Output the [X, Y] coordinate of the center of the cell containing the given text.  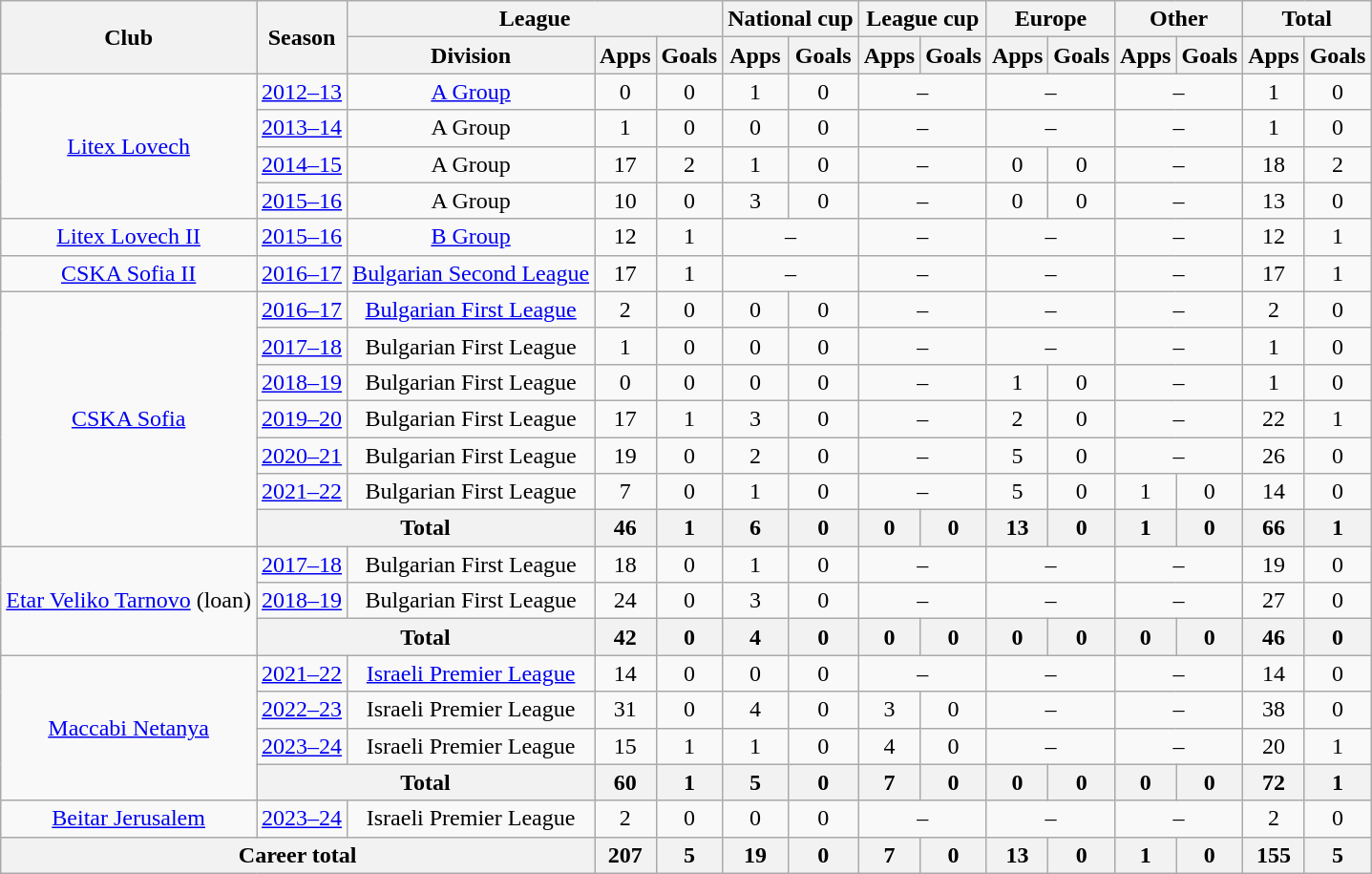
27 [1274, 601]
72 [1274, 782]
38 [1274, 710]
Club [129, 37]
31 [625, 710]
CSKA Sofia II [129, 273]
National cup [791, 19]
24 [625, 601]
Career total [298, 855]
Litex Lovech [129, 146]
Etar Veliko Tarnovo (loan) [129, 601]
League cup [922, 19]
League [535, 19]
20 [1274, 746]
207 [625, 855]
Europe [1050, 19]
Season [302, 37]
B Group [472, 237]
Beitar Jerusalem [129, 819]
42 [625, 637]
155 [1274, 855]
Litex Lovech II [129, 237]
60 [625, 782]
Other [1179, 19]
15 [625, 746]
Bulgarian Second League [472, 273]
2019–20 [302, 418]
2020–21 [302, 456]
26 [1274, 456]
22 [1274, 418]
Maccabi Netanya [129, 728]
2012–13 [302, 92]
CSKA Sofia [129, 418]
6 [755, 528]
2013–14 [302, 128]
Division [472, 55]
2014–15 [302, 164]
10 [625, 201]
66 [1274, 528]
2022–23 [302, 710]
